Search for the cell housing the specified text and yield its (x, y) center coordinate. 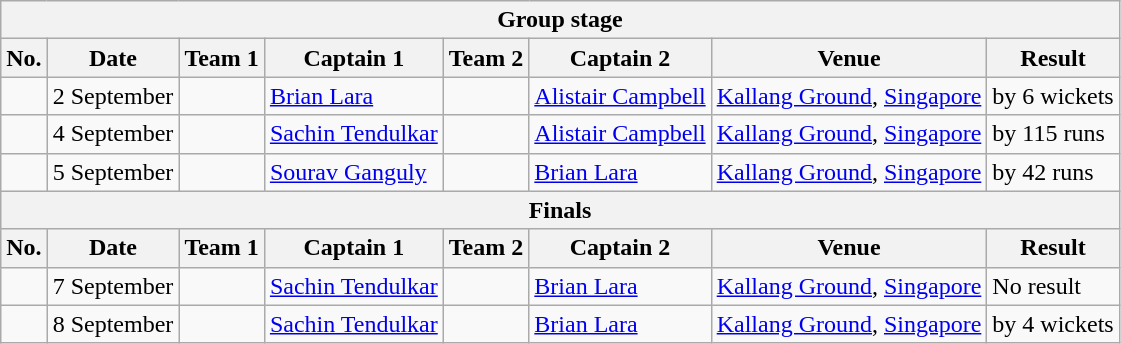
No result (1053, 286)
5 September (113, 172)
by 115 runs (1053, 134)
Sourav Ganguly (354, 172)
7 September (113, 286)
2 September (113, 96)
Finals (560, 210)
by 42 runs (1053, 172)
by 4 wickets (1053, 324)
by 6 wickets (1053, 96)
Group stage (560, 20)
4 September (113, 134)
8 September (113, 324)
